For the text-containing cell, return its midpoint in [X, Y] coordinate format. 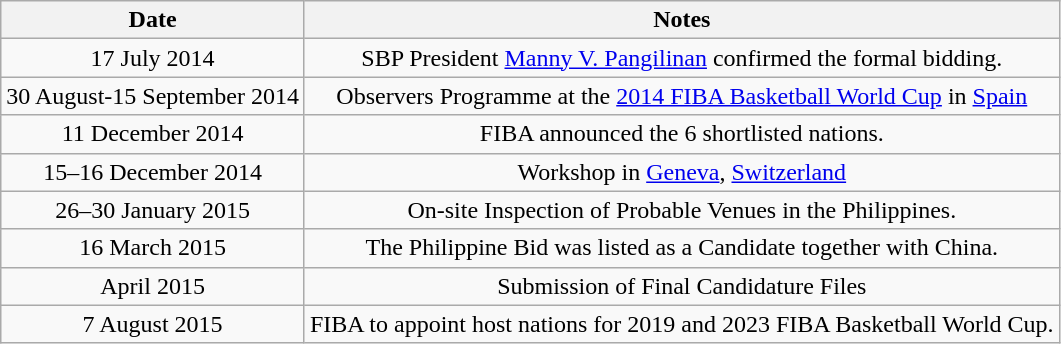
7 August 2015 [153, 324]
Observers Programme at the 2014 FIBA Basketball World Cup in Spain [682, 96]
Submission of Final Candidature Files [682, 286]
30 August-15 September 2014 [153, 96]
FIBA to appoint host nations for 2019 and 2023 FIBA Basketball World Cup. [682, 324]
26–30 January 2015 [153, 210]
Notes [682, 20]
11 December 2014 [153, 134]
FIBA announced the 6 shortlisted nations. [682, 134]
17 July 2014 [153, 58]
On-site Inspection of Probable Venues in the Philippines. [682, 210]
15–16 December 2014 [153, 172]
Workshop in Geneva, Switzerland [682, 172]
April 2015 [153, 286]
16 March 2015 [153, 248]
SBP President Manny V. Pangilinan confirmed the formal bidding. [682, 58]
Date [153, 20]
The Philippine Bid was listed as a Candidate together with China. [682, 248]
